Identify which cell holds the provided text, then report its [X, Y] central coordinate. 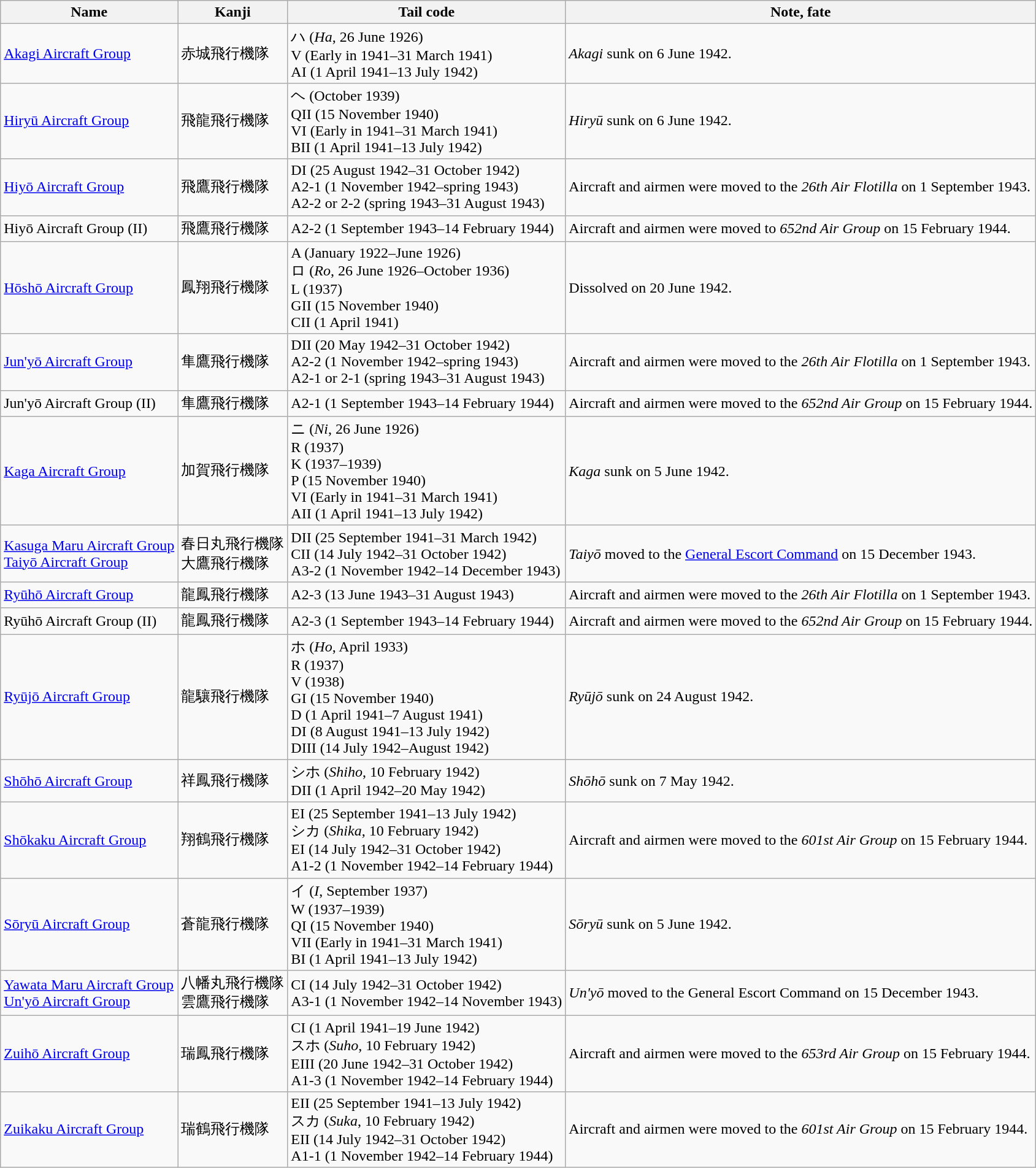
イ (I, September 1937)W (1937–1939)QI (15 November 1940)VII (Early in 1941–31 March 1941)BI (1 April 1941–13 July 1942) [427, 924]
ニ (Ni, 26 June 1926)R (1937)K (1937–1939)P (15 November 1940)VI (Early in 1941–31 March 1941)AII (1 April 1941–13 July 1942) [427, 471]
Kasuga Maru Aircraft GroupTaiyō Aircraft Group [90, 553]
DII (25 September 1941–31 March 1942)CII (14 July 1942–31 October 1942)A3-2 (1 November 1942–14 December 1943) [427, 553]
CI (14 July 1942–31 October 1942)A3-1 (1 November 1942–14 November 1943) [427, 993]
シホ (Shiho, 10 February 1942)DII (1 April 1942–20 May 1942) [427, 781]
EII (25 September 1941–13 July 1942)スカ (Suka, 10 February 1942)EII (14 July 1942–31 October 1942)A1-1 (1 November 1942–14 February 1944) [427, 1129]
Aircraft and airmen were moved to 652nd Air Group on 15 February 1944. [801, 228]
Kaga Aircraft Group [90, 471]
ハ (Ha, 26 June 1926)V (Early in 1941–31 March 1941)AI (1 April 1941–13 July 1942) [427, 54]
Taiyō moved to the General Escort Command on 15 December 1943. [801, 553]
ヘ (October 1939)QII (15 November 1940)VI (Early in 1941–31 March 1941)BII (1 April 1941–13 July 1942) [427, 121]
Ryūhō Aircraft Group [90, 595]
Ryūjō sunk on 24 August 1942. [801, 697]
Ryūhō Aircraft Group (II) [90, 621]
Yawata Maru Aircraft GroupUn'yō Aircraft Group [90, 993]
A2-1 (1 September 1943–14 February 1944) [427, 404]
Shōhō Aircraft Group [90, 781]
春日丸飛行機隊大鷹飛行機隊 [233, 553]
瑞鳳飛行機隊 [233, 1054]
Sōryū Aircraft Group [90, 924]
瑞鶴飛行機隊 [233, 1129]
翔鶴飛行機隊 [233, 840]
Shōhō sunk on 7 May 1942. [801, 781]
A2-3 (13 June 1943–31 August 1943) [427, 595]
A (January 1922–June 1926)ロ (Ro, 26 June 1926–October 1936)L (1937)GII (15 November 1940)CII (1 April 1941) [427, 288]
飛龍飛行機隊 [233, 121]
Aircraft and airmen were moved to the 653rd Air Group on 15 February 1944. [801, 1054]
龍驤飛行機隊 [233, 697]
Jun'yō Aircraft Group (II) [90, 404]
DII (20 May 1942–31 October 1942)A2-2 (1 November 1942–spring 1943)A2-1 or 2-1 (spring 1943–31 August 1943) [427, 362]
Tail code [427, 12]
Un'yō moved to the General Escort Command on 15 December 1943. [801, 993]
八幡丸飛行機隊雲鷹飛行機隊 [233, 993]
Name [90, 12]
A2-2 (1 September 1943–14 February 1944) [427, 228]
Kaga sunk on 5 June 1942. [801, 471]
Note, fate [801, 12]
赤城飛行機隊 [233, 54]
ホ (Ho, April 1933)R (1937)V (1938)GI (15 November 1940)D (1 April 1941–7 August 1941)DI (8 August 1941–13 July 1942)DIII (14 July 1942–August 1942) [427, 697]
Kanji [233, 12]
Hiryū Aircraft Group [90, 121]
祥鳳飛行機隊 [233, 781]
CI (1 April 1941–19 June 1942)スホ (Suho, 10 February 1942)EIII (20 June 1942–31 October 1942)A1-3 (1 November 1942–14 February 1944) [427, 1054]
Akagi Aircraft Group [90, 54]
Zuikaku Aircraft Group [90, 1129]
Dissolved on 20 June 1942. [801, 288]
Hiryū sunk on 6 June 1942. [801, 121]
Zuihō Aircraft Group [90, 1054]
Jun'yō Aircraft Group [90, 362]
DI (25 August 1942–31 October 1942)A2-1 (1 November 1942–spring 1943)A2-2 or 2-2 (spring 1943–31 August 1943) [427, 187]
A2-3 (1 September 1943–14 February 1944) [427, 621]
Shōkaku Aircraft Group [90, 840]
鳳翔飛行機隊 [233, 288]
Sōryū sunk on 5 June 1942. [801, 924]
Hiyō Aircraft Group (II) [90, 228]
Akagi sunk on 6 June 1942. [801, 54]
EI (25 September 1941–13 July 1942)シカ (Shika, 10 February 1942)EI (14 July 1942–31 October 1942)A1-2 (1 November 1942–14 February 1944) [427, 840]
Ryūjō Aircraft Group [90, 697]
加賀飛行機隊 [233, 471]
Hōshō Aircraft Group [90, 288]
Hiyō Aircraft Group [90, 187]
蒼龍飛行機隊 [233, 924]
